Detect which cell encompasses the target text, then output its [X, Y] center coordinate. 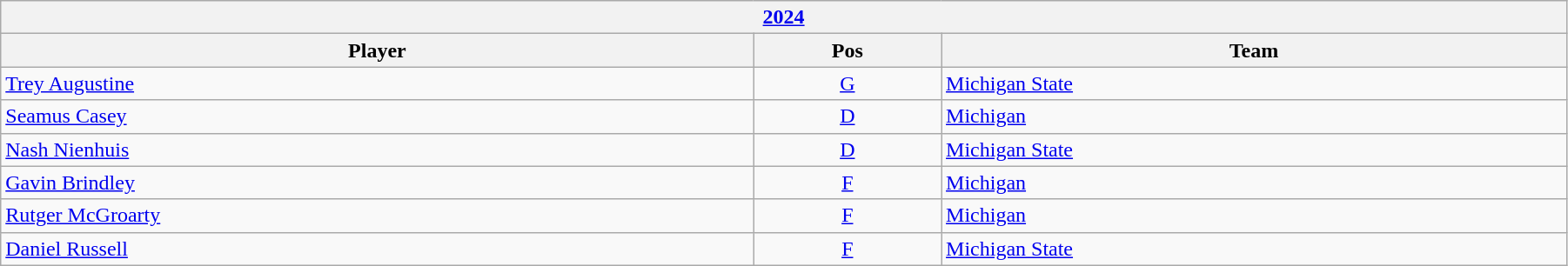
Rutger McGroarty [378, 216]
G [848, 83]
Team [1255, 50]
Daniel Russell [378, 249]
Nash Nienhuis [378, 150]
Gavin Brindley [378, 183]
2024 [784, 17]
Player [378, 50]
Trey Augustine [378, 83]
Pos [848, 50]
Seamus Casey [378, 116]
